Return the (x, y) coordinate for the center point of the cell that contains the specified text.  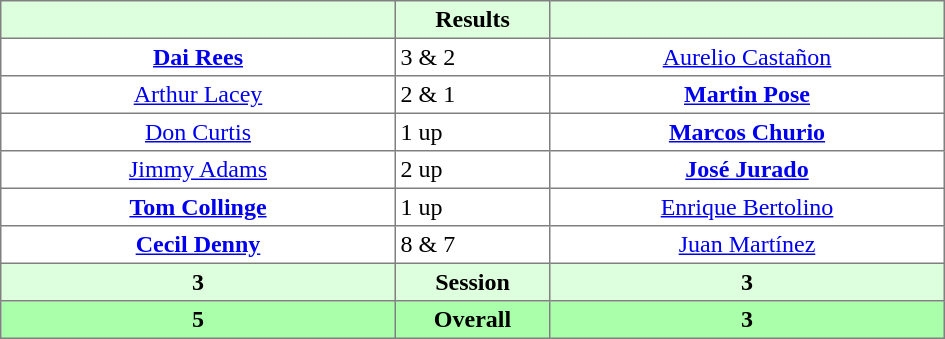
Aurelio Castañon (747, 57)
3 & 2 (472, 57)
Juan Martínez (747, 245)
José Jurado (747, 170)
Marcos Churio (747, 132)
Jimmy Adams (198, 170)
Overall (472, 320)
Session (472, 282)
Cecil Denny (198, 245)
2 & 1 (472, 95)
Tom Collinge (198, 207)
Results (472, 20)
Enrique Bertolino (747, 207)
8 & 7 (472, 245)
Arthur Lacey (198, 95)
Martin Pose (747, 95)
Dai Rees (198, 57)
Don Curtis (198, 132)
2 up (472, 170)
5 (198, 320)
